Return the [X, Y] coordinate for the center point of the cell that contains the specified text.  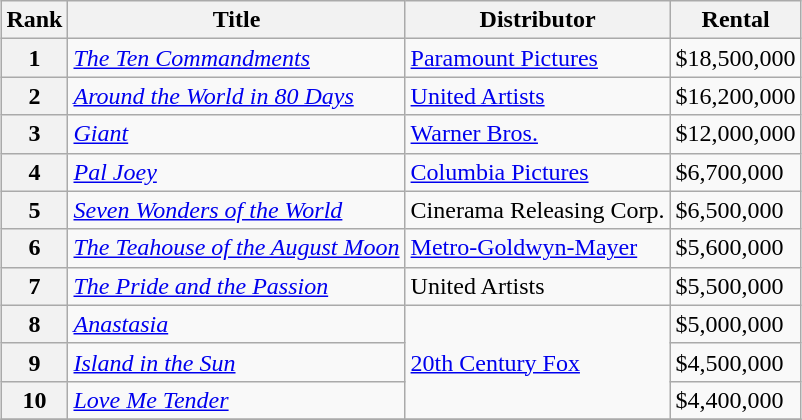
$5,000,000 [736, 324]
$5,500,000 [736, 286]
$16,200,000 [736, 96]
The Ten Commandments [236, 58]
7 [34, 286]
4 [34, 172]
Cinerama Releasing Corp. [538, 210]
Giant [236, 134]
Island in the Sun [236, 362]
5 [34, 210]
8 [34, 324]
Columbia Pictures [538, 172]
Love Me Tender [236, 400]
Seven Wonders of the World [236, 210]
$6,500,000 [736, 210]
Title [236, 20]
Anastasia [236, 324]
6 [34, 248]
Around the World in 80 Days [236, 96]
20th Century Fox [538, 362]
10 [34, 400]
$5,600,000 [736, 248]
Metro-Goldwyn-Mayer [538, 248]
Distributor [538, 20]
The Teahouse of the August Moon [236, 248]
Pal Joey [236, 172]
$4,500,000 [736, 362]
Paramount Pictures [538, 58]
Warner Bros. [538, 134]
2 [34, 96]
3 [34, 134]
$4,400,000 [736, 400]
1 [34, 58]
$12,000,000 [736, 134]
The Pride and the Passion [236, 286]
Rental [736, 20]
Rank [34, 20]
9 [34, 362]
$6,700,000 [736, 172]
$18,500,000 [736, 58]
